Identify which cell holds the provided text, then report its [X, Y] central coordinate. 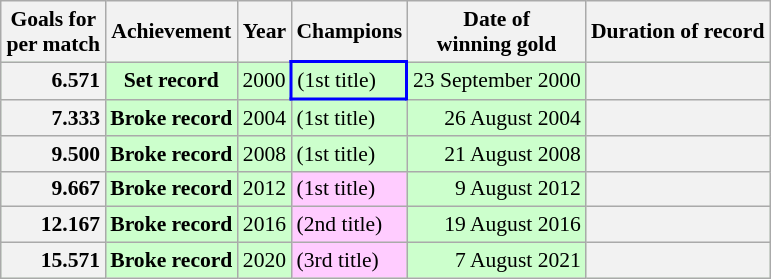
12.167 [53, 225]
2004 [264, 117]
2000 [264, 80]
2020 [264, 261]
19 August 2016 [496, 225]
15.571 [53, 261]
Set record [171, 80]
Goals forper match [53, 32]
(3rd title) [349, 261]
2012 [264, 189]
Duration of record [678, 32]
23 September 2000 [496, 80]
Achievement [171, 32]
(2nd title) [349, 225]
21 August 2008 [496, 154]
2016 [264, 225]
26 August 2004 [496, 117]
Date ofwinning gold [496, 32]
9 August 2012 [496, 189]
Champions [349, 32]
Year [264, 32]
6.571 [53, 80]
7 August 2021 [496, 261]
7.333 [53, 117]
2008 [264, 154]
9.500 [53, 154]
9.667 [53, 189]
